Return the (X, Y) coordinate for the center point of the cell that contains the specified text.  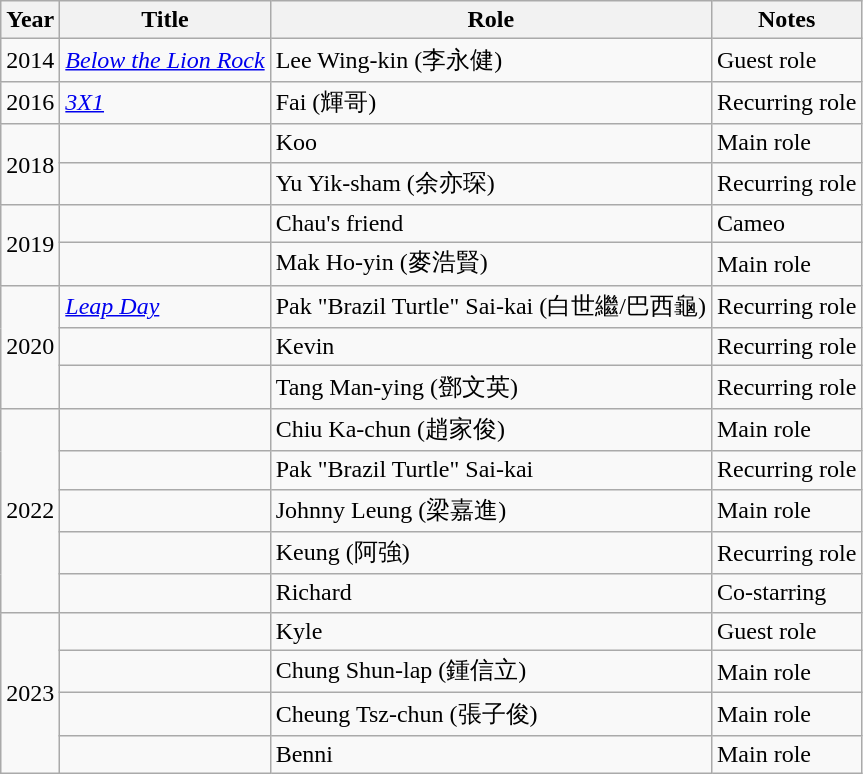
Below the Lion Rock (165, 60)
2014 (30, 60)
Kyle (490, 631)
Johnny Leung (梁嘉進) (490, 510)
Cheung Tsz-chun (張子俊) (490, 714)
Benni (490, 754)
Chiu Ka-chun (趙家俊) (490, 430)
Lee Wing-kin (李永健) (490, 60)
Role (490, 20)
2023 (30, 692)
Koo (490, 143)
2018 (30, 164)
Keung (阿強) (490, 554)
Leap Day (165, 306)
Notes (786, 20)
Richard (490, 593)
Title (165, 20)
Chau's friend (490, 224)
2019 (30, 246)
Co-starring (786, 593)
Cameo (786, 224)
Pak "Brazil Turtle" Sai-kai (490, 470)
Chung Shun-lap (鍾信立) (490, 672)
Pak "Brazil Turtle" Sai-kai (白世繼/巴西龜) (490, 306)
2022 (30, 510)
Tang Man-ying (鄧文英) (490, 388)
3X1 (165, 102)
Fai (輝哥) (490, 102)
2020 (30, 346)
Kevin (490, 347)
Yu Yik-sham (余亦琛) (490, 184)
Year (30, 20)
Mak Ho-yin (麥浩賢) (490, 264)
2016 (30, 102)
